Find where the given text appears and provide that cell's center as (x, y) coordinate. 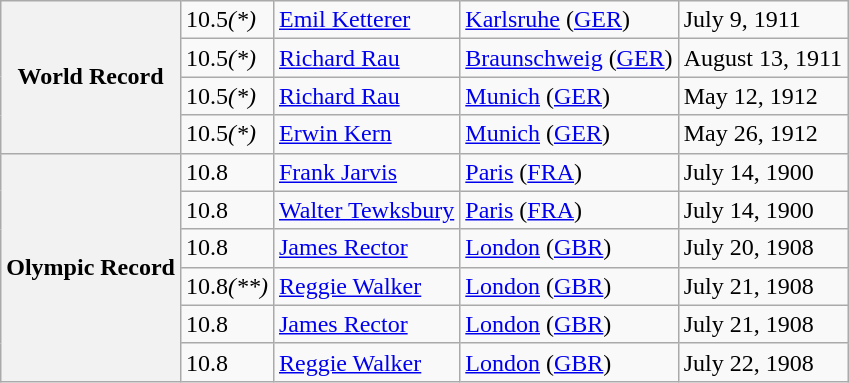
Braunschweig (GER) (569, 58)
May 26, 1912 (763, 134)
World Record (91, 77)
July 9, 1911 (763, 20)
Olympic Record (91, 267)
Emil Ketterer (366, 20)
Walter Tewksbury (366, 210)
Erwin Kern (366, 134)
10.8(**) (226, 286)
July 22, 1908 (763, 362)
July 20, 1908 (763, 248)
Frank Jarvis (366, 172)
August 13, 1911 (763, 58)
Karlsruhe (GER) (569, 20)
May 12, 1912 (763, 96)
